Find where the given text appears and provide that cell's center as (X, Y) coordinate. 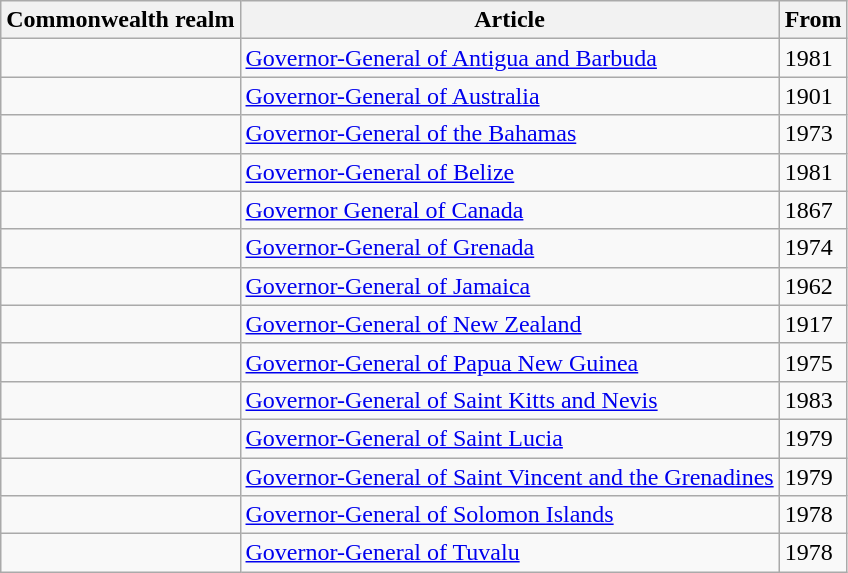
Governor-General of Tuvalu (510, 553)
1983 (813, 400)
1975 (813, 362)
1962 (813, 286)
Governor-General of Australia (510, 96)
Governor General of Canada (510, 210)
Governor-General of Saint Kitts and Nevis (510, 400)
Article (510, 20)
Governor-General of Antigua and Barbuda (510, 58)
1917 (813, 324)
1974 (813, 248)
Governor-General of Jamaica (510, 286)
1901 (813, 96)
Governor-General of Saint Vincent and the Grenadines (510, 477)
1973 (813, 134)
Governor-General of Solomon Islands (510, 515)
Governor-General of Saint Lucia (510, 438)
Governor-General of Grenada (510, 248)
Governor-General of New Zealand (510, 324)
Governor-General of the Bahamas (510, 134)
From (813, 20)
1867 (813, 210)
Governor-General of Belize (510, 172)
Commonwealth realm (120, 20)
Governor-General of Papua New Guinea (510, 362)
